Output the (X, Y) coordinate of the center of the cell containing the given text.  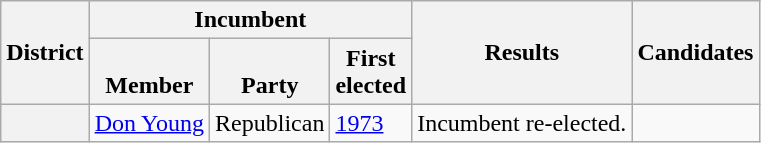
Incumbent re-elected. (522, 123)
Don Young (149, 123)
Candidates (696, 52)
District (45, 52)
Incumbent (250, 20)
1973 (371, 123)
Party (270, 72)
Firstelected (371, 72)
Republican (270, 123)
Results (522, 52)
Member (149, 72)
